Detect which cell encompasses the target text, then output its [x, y] center coordinate. 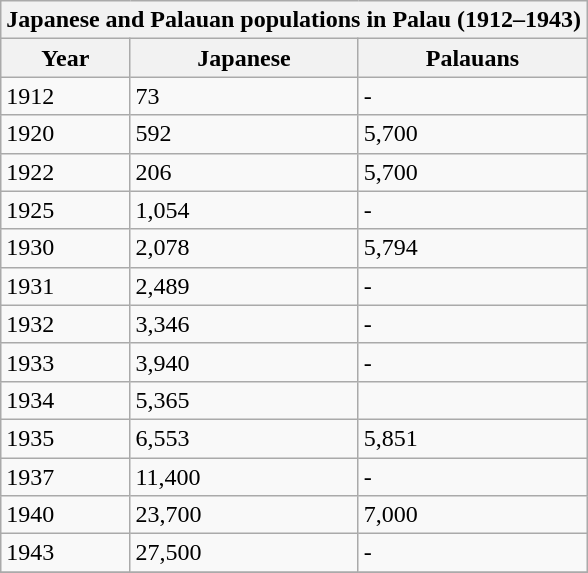
1922 [66, 172]
1930 [66, 248]
Japanese and Palauan populations in Palau (1912–1943) [294, 20]
2,489 [244, 286]
3,346 [244, 324]
7,000 [472, 515]
11,400 [244, 477]
27,500 [244, 553]
1934 [66, 400]
1931 [66, 286]
6,553 [244, 438]
1912 [66, 96]
2,078 [244, 248]
206 [244, 172]
1920 [66, 134]
592 [244, 134]
5,365 [244, 400]
73 [244, 96]
1943 [66, 553]
1932 [66, 324]
1940 [66, 515]
1925 [66, 210]
1,054 [244, 210]
Year [66, 58]
1933 [66, 362]
23,700 [244, 515]
1935 [66, 438]
5,851 [472, 438]
Palauans [472, 58]
Japanese [244, 58]
1937 [66, 477]
5,794 [472, 248]
3,940 [244, 362]
